Detect which cell encompasses the target text, then output its (X, Y) center coordinate. 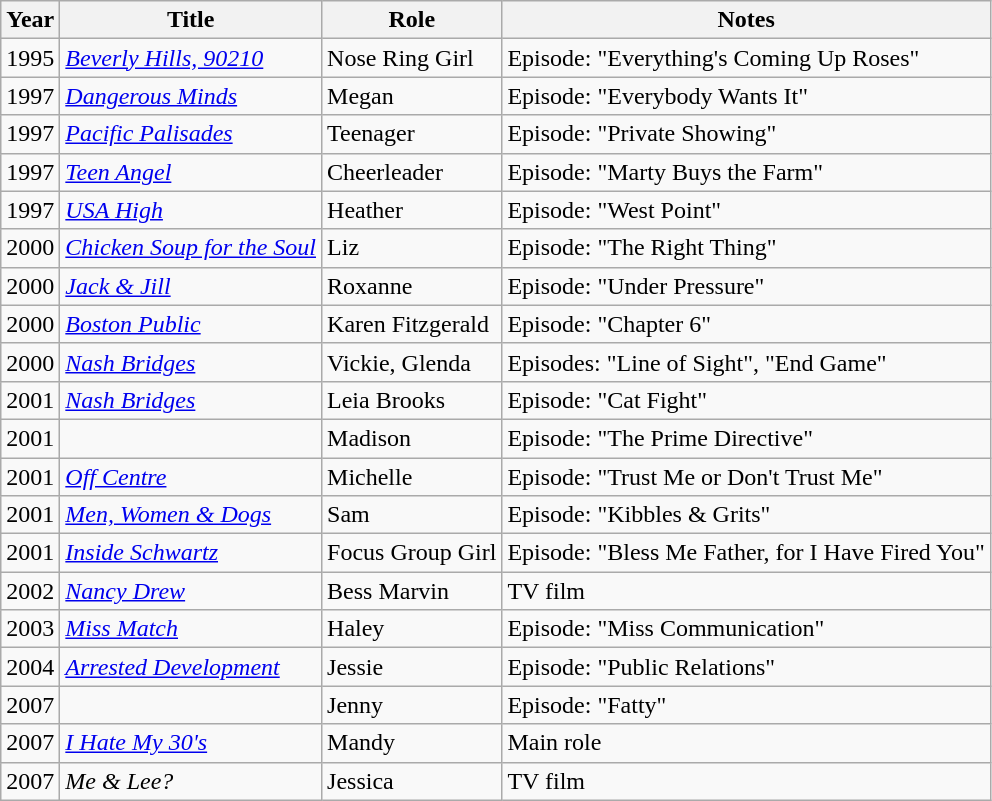
Episodes: "Line of Sight", "End Game" (746, 362)
Pacific Palisades (191, 134)
Off Centre (191, 477)
Teenager (412, 134)
Chicken Soup for the Soul (191, 248)
Teen Angel (191, 172)
Heather (412, 210)
Episode: "The Prime Directive" (746, 438)
Bess Marvin (412, 591)
Notes (746, 20)
Megan (412, 96)
Jack & Jill (191, 286)
Episode: "Marty Buys the Farm" (746, 172)
Episode: "Cat Fight" (746, 400)
Episode: "Bless Me Father, for I Have Fired You" (746, 553)
Michelle (412, 477)
Jessica (412, 781)
Vickie, Glenda (412, 362)
Leia Brooks (412, 400)
Nose Ring Girl (412, 58)
Haley (412, 629)
Episode: "Public Relations" (746, 667)
Role (412, 20)
Episode: "Under Pressure" (746, 286)
Boston Public (191, 324)
Arrested Development (191, 667)
Jenny (412, 705)
Me & Lee? (191, 781)
Episode: "Private Showing" (746, 134)
1995 (30, 58)
2003 (30, 629)
Dangerous Minds (191, 96)
Nancy Drew (191, 591)
2004 (30, 667)
Episode: "Everything's Coming Up Roses" (746, 58)
Roxanne (412, 286)
Episode: "Trust Me or Don't Trust Me" (746, 477)
Episode: "Kibbles & Grits" (746, 515)
Episode: "Miss Communication" (746, 629)
Inside Schwartz (191, 553)
Main role (746, 743)
Sam (412, 515)
Karen Fitzgerald (412, 324)
Episode: "The Right Thing" (746, 248)
Miss Match (191, 629)
Episode: "Everybody Wants It" (746, 96)
Episode: "West Point" (746, 210)
Episode: "Chapter 6" (746, 324)
Liz (412, 248)
Year (30, 20)
2002 (30, 591)
Focus Group Girl (412, 553)
I Hate My 30's (191, 743)
USA High (191, 210)
Title (191, 20)
Men, Women & Dogs (191, 515)
Beverly Hills, 90210 (191, 58)
Cheerleader (412, 172)
Episode: "Fatty" (746, 705)
Jessie (412, 667)
Mandy (412, 743)
Madison (412, 438)
